Find where the given text appears and provide that cell's center as [X, Y] coordinate. 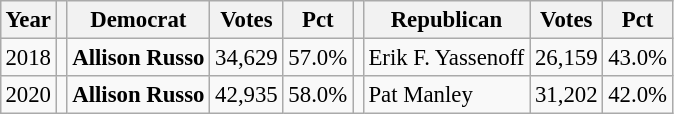
43.0% [638, 57]
31,202 [566, 95]
Republican [446, 20]
57.0% [318, 57]
26,159 [566, 57]
42.0% [638, 95]
Pat Manley [446, 95]
34,629 [246, 57]
Year [28, 20]
Erik F. Yassenoff [446, 57]
58.0% [318, 95]
2020 [28, 95]
2018 [28, 57]
Democrat [138, 20]
42,935 [246, 95]
